Capture the cell that displays the provided text and extract its (x, y) central coordinate. 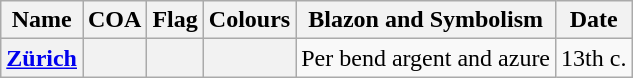
Name (42, 20)
Per bend argent and azure (426, 58)
13th c. (594, 58)
Zürich (42, 58)
Colours (249, 20)
Blazon and Symbolism (426, 20)
COA (114, 20)
Flag (175, 20)
Date (594, 20)
